From the cell containing the given text, extract its center point as (x, y) coordinate. 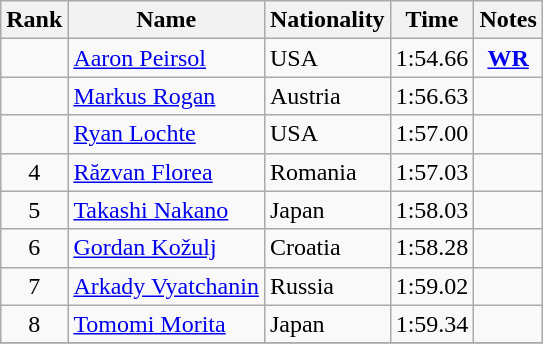
Răzvan Florea (166, 172)
1:58.03 (432, 210)
Romania (327, 172)
4 (34, 172)
WR (508, 58)
1:57.00 (432, 134)
Arkady Vyatchanin (166, 286)
Aaron Peirsol (166, 58)
Notes (508, 20)
Time (432, 20)
1:59.34 (432, 324)
Takashi Nakano (166, 210)
1:58.28 (432, 248)
7 (34, 286)
1:59.02 (432, 286)
Gordan Kožulj (166, 248)
Ryan Lochte (166, 134)
6 (34, 248)
Name (166, 20)
1:57.03 (432, 172)
5 (34, 210)
1:54.66 (432, 58)
1:56.63 (432, 96)
Markus Rogan (166, 96)
Austria (327, 96)
Rank (34, 20)
Nationality (327, 20)
Tomomi Morita (166, 324)
8 (34, 324)
Russia (327, 286)
Croatia (327, 248)
